Find where the given text appears and provide that cell's center as (X, Y) coordinate. 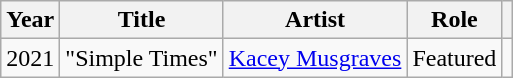
Kacey Musgraves (315, 58)
Role (454, 20)
Featured (454, 58)
Artist (315, 20)
2021 (30, 58)
Title (142, 20)
Year (30, 20)
"Simple Times" (142, 58)
